Output the [x, y] coordinate of the center of the cell containing the given text.  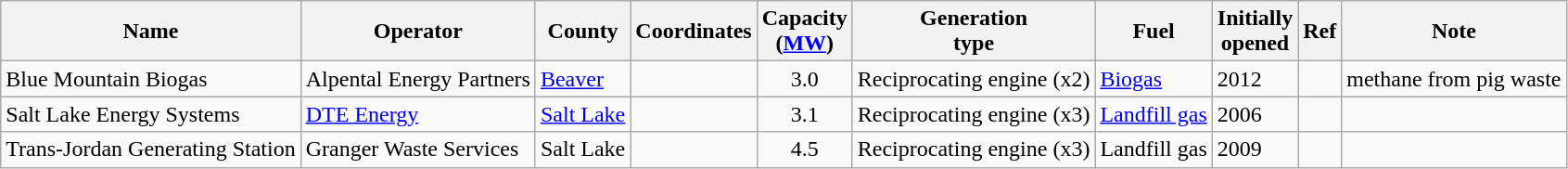
4.5 [805, 149]
Alpental Energy Partners [417, 79]
Beaver [582, 79]
3.1 [805, 114]
Capacity(MW) [805, 32]
Biogas [1154, 79]
County [582, 32]
Blue Mountain Biogas [150, 79]
Initiallyopened [1255, 32]
Fuel [1154, 32]
Granger Waste Services [417, 149]
Coordinates [694, 32]
3.0 [805, 79]
Trans-Jordan Generating Station [150, 149]
2009 [1255, 149]
Note [1454, 32]
Name [150, 32]
Ref [1320, 32]
2006 [1255, 114]
2012 [1255, 79]
Salt Lake Energy Systems [150, 114]
methane from pig waste [1454, 79]
Operator [417, 32]
Generationtype [974, 32]
Reciprocating engine (x2) [974, 79]
DTE Energy [417, 114]
